Determine the (X, Y) coordinate at the center of the cell enclosing the given text.  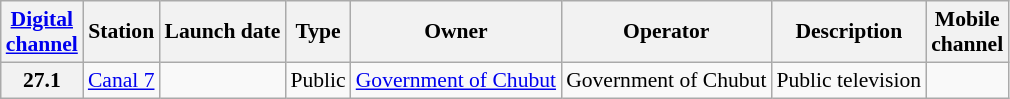
Canal 7 (122, 80)
Mobilechannel (967, 32)
27.1 (42, 80)
Public (318, 80)
Digitalchannel (42, 32)
Type (318, 32)
Public television (848, 80)
Station (122, 32)
Description (848, 32)
Owner (456, 32)
Operator (666, 32)
Launch date (223, 32)
